Capture the cell that displays the provided text and extract its [x, y] central coordinate. 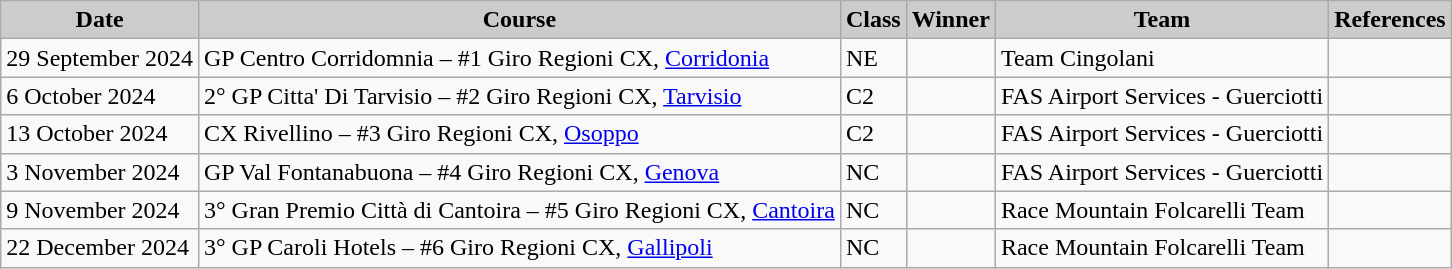
Winner [950, 20]
29 September 2024 [100, 58]
Date [100, 20]
2° GP Citta' Di Tarvisio – #2 Giro Regioni CX, Tarvisio [519, 96]
3° Gran Premio Città di Cantoira – #5 Giro Regioni CX, Cantoira [519, 210]
GP Centro Corridomnia – #1 Giro Regioni CX, Corridonia [519, 58]
Class [873, 20]
9 November 2024 [100, 210]
Course [519, 20]
Team [1162, 20]
3 November 2024 [100, 172]
6 October 2024 [100, 96]
Team Cingolani [1162, 58]
NE [873, 58]
References [1390, 20]
22 December 2024 [100, 248]
GP Val Fontanabuona – #4 Giro Regioni CX, Genova [519, 172]
3° GP Caroli Hotels – #6 Giro Regioni CX, Gallipoli [519, 248]
13 October 2024 [100, 134]
CX Rivellino – #3 Giro Regioni CX, Osoppo [519, 134]
